Capture the cell that displays the provided text and extract its [x, y] central coordinate. 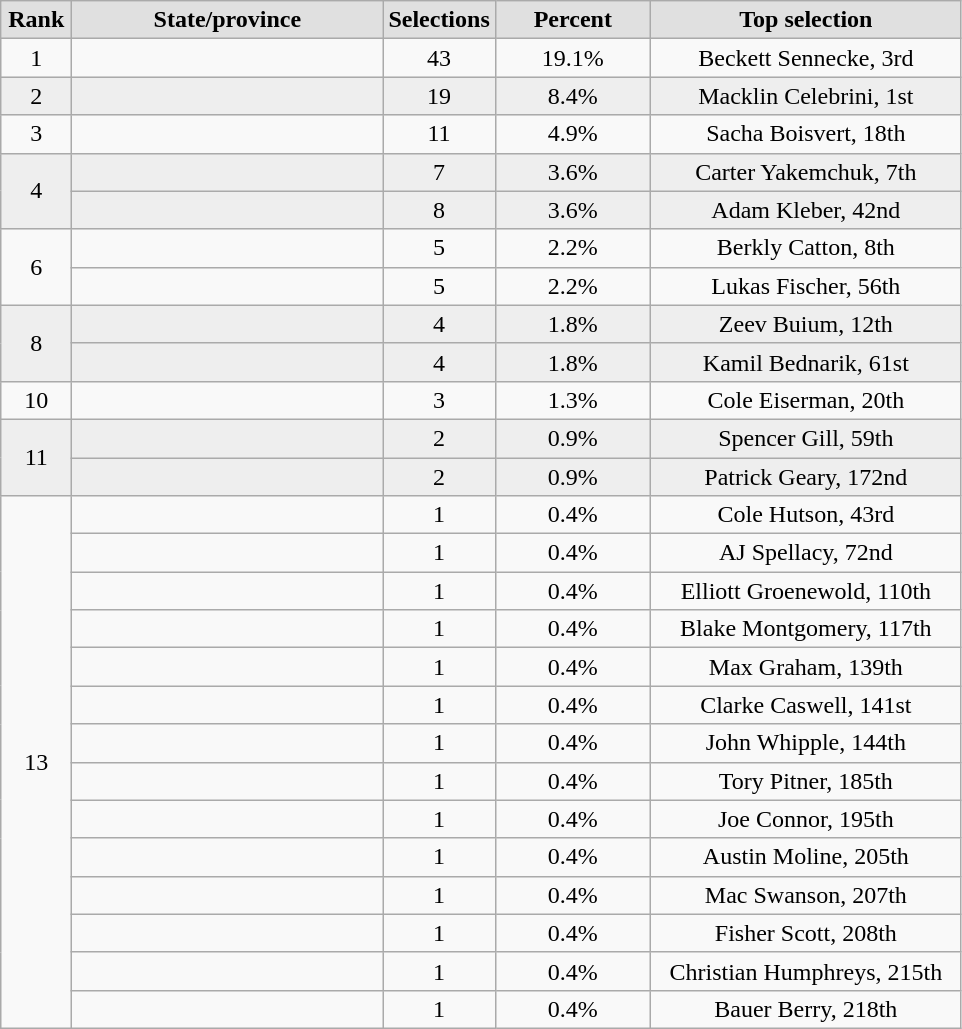
13 [36, 762]
Percent [572, 20]
Kamil Bednarik, 61st [806, 362]
8.4% [572, 96]
Cole Hutson, 43rd [806, 515]
John Whipple, 144th [806, 743]
Lukas Fischer, 56th [806, 286]
Beckett Sennecke, 3rd [806, 58]
6 [36, 267]
Berkly Catton, 8th [806, 248]
Sacha Boisvert, 18th [806, 134]
Max Graham, 139th [806, 667]
Clarke Caswell, 141st [806, 705]
Joe Connor, 195th [806, 819]
19 [439, 96]
19.1% [572, 58]
AJ Spellacy, 72nd [806, 553]
Zeev Buium, 12th [806, 324]
Austin Moline, 205th [806, 857]
State/province [228, 20]
4.9% [572, 134]
Fisher Scott, 208th [806, 933]
7 [439, 172]
Adam Kleber, 42nd [806, 210]
43 [439, 58]
1.3% [572, 400]
Patrick Geary, 172nd [806, 477]
Top selection [806, 20]
Mac Swanson, 207th [806, 895]
Christian Humphreys, 215th [806, 971]
Tory Pitner, 185th [806, 781]
Macklin Celebrini, 1st [806, 96]
Carter Yakemchuk, 7th [806, 172]
Bauer Berry, 218th [806, 1009]
Blake Montgomery, 117th [806, 629]
Rank [36, 20]
Cole Eiserman, 20th [806, 400]
Elliott Groenewold, 110th [806, 591]
Selections [439, 20]
10 [36, 400]
Spencer Gill, 59th [806, 438]
